Scan for the cell matching the given text and deliver its [X, Y] coordinate at center. 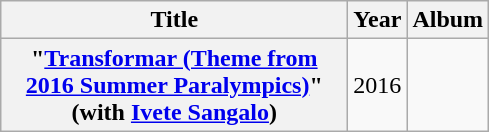
Album [448, 20]
Title [174, 20]
"Transformar (Theme from 2016 Summer Paralympics)"(with Ivete Sangalo) [174, 85]
Year [378, 20]
2016 [378, 85]
